Capture the cell that displays the provided text and extract its [X, Y] central coordinate. 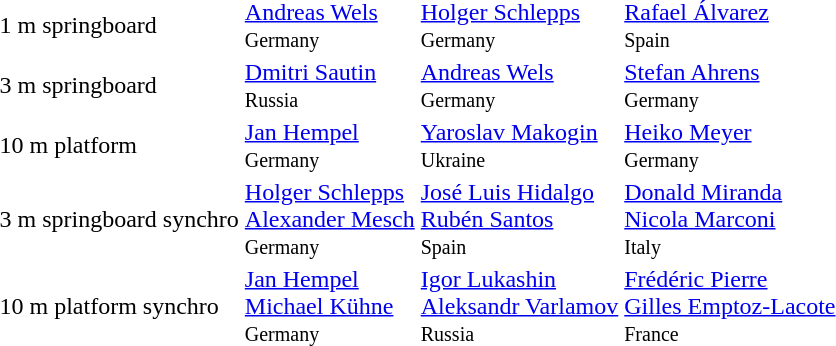
Andreas WelsGermany [520, 86]
Jan HempelGermany [330, 146]
José Luis HidalgoRubén SantosSpain [520, 219]
Holger SchleppsAlexander MeschGermany [330, 219]
Yaroslav MakoginUkraine [520, 146]
Dmitri SautinRussia [330, 86]
